Extract the (x, y) coordinate from the center of the cell holding the provided text.  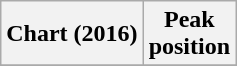
Chart (2016) (72, 34)
Peak position (189, 34)
